Locate the cell with the specified text and output its [x, y] center coordinate. 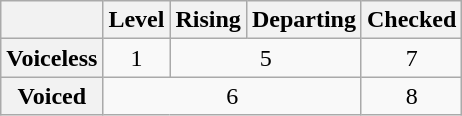
Voiced [52, 96]
Level [136, 20]
Departing [304, 20]
5 [266, 58]
Rising [208, 20]
6 [232, 96]
8 [411, 96]
Checked [411, 20]
Voiceless [52, 58]
7 [411, 58]
1 [136, 58]
